For the text-containing cell, return its midpoint in [x, y] coordinate format. 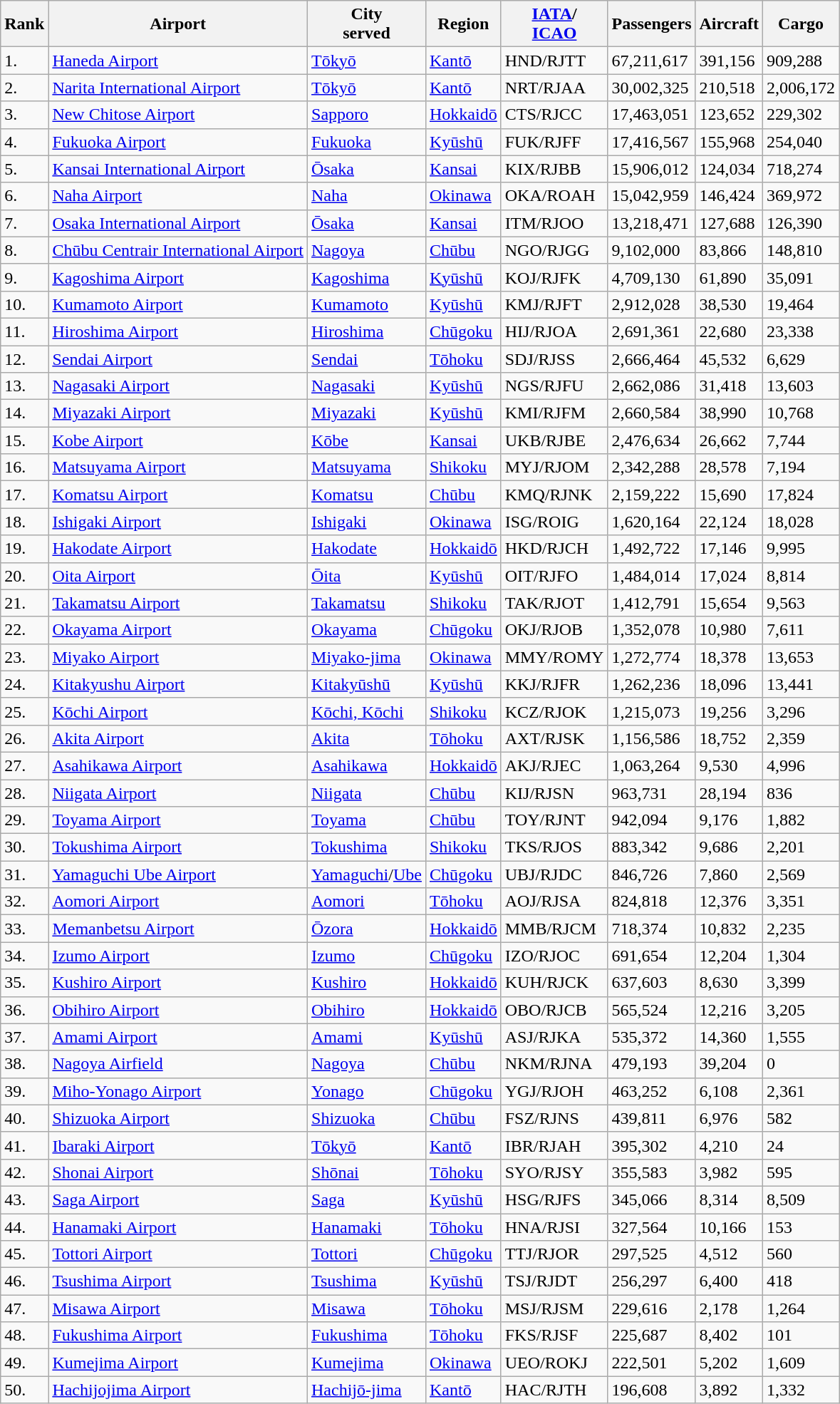
963,731 [651, 793]
44. [24, 1227]
Hakodate Airport [178, 549]
8,509 [801, 1199]
15. [24, 440]
18,096 [730, 684]
TTJ/RJOR [554, 1254]
637,603 [651, 983]
2,569 [801, 874]
Kumejima [367, 1363]
Saga Airport [178, 1199]
Sendai [367, 358]
3. [24, 115]
Misawa [367, 1308]
32. [24, 902]
35,091 [801, 277]
18,028 [801, 522]
Miyazaki [367, 413]
Toyama Airport [178, 820]
297,525 [651, 1254]
2. [24, 88]
155,968 [730, 142]
Hachijō-jima [367, 1390]
Tsushima Airport [178, 1281]
24. [24, 684]
229,302 [801, 115]
36. [24, 1010]
18,752 [730, 738]
31. [24, 874]
2,235 [801, 929]
Niigata Airport [178, 793]
4,210 [730, 1145]
FKS/RJSF [554, 1336]
846,726 [651, 874]
6,976 [730, 1118]
Yamaguchi/Ube [367, 874]
3,892 [730, 1390]
824,818 [651, 902]
TSJ/RJDT [554, 1281]
1,272,774 [651, 657]
Region [463, 24]
225,687 [651, 1336]
Komatsu [367, 495]
49. [24, 1363]
Ōzora [367, 929]
4,512 [730, 1254]
Okayama Airport [178, 630]
Sendai Airport [178, 358]
Nagasaki [367, 386]
13,218,471 [651, 223]
Asahikawa [367, 765]
9,686 [730, 847]
1,352,078 [651, 630]
KMQ/RJNK [554, 495]
1,264 [801, 1308]
1,332 [801, 1390]
Komatsu Airport [178, 495]
2,006,172 [801, 88]
45. [24, 1254]
2,361 [801, 1091]
Asahikawa Airport [178, 765]
Kōbe [367, 440]
Aomori [367, 902]
Shonai Airport [178, 1172]
1,492,722 [651, 549]
1,063,264 [651, 765]
2,691,361 [651, 331]
15,042,959 [651, 196]
Toyama [367, 820]
Matsuyama [367, 468]
40. [24, 1118]
12,376 [730, 902]
7,611 [801, 630]
38. [24, 1064]
210,518 [730, 88]
479,193 [651, 1064]
9,563 [801, 603]
6,629 [801, 358]
Naha [367, 196]
TOY/RJNT [554, 820]
OKA/ROAH [554, 196]
595 [801, 1172]
MMB/RJCM [554, 929]
17. [24, 495]
Aircraft [730, 24]
418 [801, 1281]
23,338 [801, 331]
17,824 [801, 495]
4,709,130 [651, 277]
3,982 [730, 1172]
New Chitose Airport [178, 115]
9,176 [730, 820]
Hakodate [367, 549]
254,040 [801, 142]
YGJ/RJOH [554, 1091]
FSZ/RJNS [554, 1118]
Hiroshima Airport [178, 331]
NGO/RJGG [554, 250]
Obihiro [367, 1010]
Matsuyama Airport [178, 468]
327,564 [651, 1227]
ISG/ROIG [554, 522]
HKD/RJCH [554, 549]
Hiroshima [367, 331]
1,484,014 [651, 576]
IATA/ICAO [554, 24]
Cargo [801, 24]
3,205 [801, 1010]
2,159,222 [651, 495]
14. [24, 413]
UEO/ROKJ [554, 1363]
Osaka International Airport [178, 223]
19,464 [801, 304]
9,530 [730, 765]
582 [801, 1118]
50. [24, 1390]
1,412,791 [651, 603]
28,578 [730, 468]
Sapporo [367, 115]
22,124 [730, 522]
Oita Airport [178, 576]
Nagasaki Airport [178, 386]
Chūbu Centrair International Airport [178, 250]
29. [24, 820]
Tokushima Airport [178, 847]
45,532 [730, 358]
NKM/RJNA [554, 1064]
AXT/RJSK [554, 738]
16. [24, 468]
Kitakyūshū [367, 684]
10,832 [730, 929]
13,603 [801, 386]
12,204 [730, 956]
UKB/RJBE [554, 440]
KIX/RJBB [554, 169]
22,680 [730, 331]
Hanamaki Airport [178, 1227]
8,402 [730, 1336]
37. [24, 1037]
Yamaguchi Ube Airport [178, 874]
HIJ/RJOA [554, 331]
Miyazaki Airport [178, 413]
19,256 [730, 711]
124,034 [730, 169]
11. [24, 331]
10,980 [730, 630]
13,653 [801, 657]
12,216 [730, 1010]
42. [24, 1172]
718,374 [651, 929]
CTS/RJCC [554, 115]
345,066 [651, 1199]
Ibaraki Airport [178, 1145]
1,156,586 [651, 738]
Saga [367, 1199]
Kumamoto [367, 304]
17,024 [730, 576]
13. [24, 386]
Tsushima [367, 1281]
48. [24, 1336]
1,262,236 [651, 684]
Nagoya Airfield [178, 1064]
KUH/RJCK [554, 983]
SYO/RJSY [554, 1172]
463,252 [651, 1091]
1,882 [801, 820]
2,912,028 [651, 304]
2,178 [730, 1308]
Kumamoto Airport [178, 304]
Akita [367, 738]
229,616 [651, 1308]
355,583 [651, 1172]
17,146 [730, 549]
8,814 [801, 576]
KMI/RJFM [554, 413]
28,194 [730, 793]
Aomori Airport [178, 902]
FUK/RJFF [554, 142]
MMY/ROMY [554, 657]
0 [801, 1064]
123,652 [730, 115]
5,202 [730, 1363]
38,530 [730, 304]
Shizuoka Airport [178, 1118]
3,399 [801, 983]
Tottori [367, 1254]
MYJ/RJOM [554, 468]
28. [24, 793]
83,866 [730, 250]
ASJ/RJKA [554, 1037]
Fukuoka [367, 142]
43. [24, 1199]
Misawa Airport [178, 1308]
67,211,617 [651, 61]
Izumo Airport [178, 956]
3,296 [801, 711]
25. [24, 711]
34. [24, 956]
10,768 [801, 413]
12. [24, 358]
4. [24, 142]
2,660,584 [651, 413]
17,416,567 [651, 142]
2,201 [801, 847]
148,810 [801, 250]
2,662,086 [651, 386]
718,274 [801, 169]
153 [801, 1227]
Ōita [367, 576]
196,608 [651, 1390]
Takamatsu Airport [178, 603]
KMJ/RJFT [554, 304]
7,194 [801, 468]
Hachijojima Airport [178, 1390]
565,524 [651, 1010]
19. [24, 549]
13,441 [801, 684]
HND/RJTT [554, 61]
Fukuoka Airport [178, 142]
8. [24, 250]
395,302 [651, 1145]
Tokushima [367, 847]
30. [24, 847]
15,654 [730, 603]
26. [24, 738]
61,890 [730, 277]
31,418 [730, 386]
39,204 [730, 1064]
OIT/RJFO [554, 576]
Amami [367, 1037]
33. [24, 929]
560 [801, 1254]
369,972 [801, 196]
942,094 [651, 820]
20. [24, 576]
Kitakyushu Airport [178, 684]
Airport [178, 24]
Takamatsu [367, 603]
39. [24, 1091]
Miyako Airport [178, 657]
UBJ/RJDC [554, 874]
Shōnai [367, 1172]
23. [24, 657]
6. [24, 196]
2,342,288 [651, 468]
30,002,325 [651, 88]
883,342 [651, 847]
22. [24, 630]
Niigata [367, 793]
KIJ/RJSN [554, 793]
Fukushima [367, 1336]
KOJ/RJFK [554, 277]
691,654 [651, 956]
3,351 [801, 902]
15,906,012 [651, 169]
146,424 [730, 196]
6,108 [730, 1091]
5. [24, 169]
1,304 [801, 956]
TKS/RJOS [554, 847]
Tottori Airport [178, 1254]
NGS/RJFU [554, 386]
2,476,634 [651, 440]
101 [801, 1336]
17,463,051 [651, 115]
14,360 [730, 1037]
535,372 [651, 1037]
IZO/RJOC [554, 956]
21. [24, 603]
Kumejima Airport [178, 1363]
18,378 [730, 657]
Fukushima Airport [178, 1336]
9,995 [801, 549]
Miyako-jima [367, 657]
AKJ/RJEC [554, 765]
Kōchi Airport [178, 711]
Passengers [651, 24]
NRT/RJAA [554, 88]
Kushiro Airport [178, 983]
MSJ/RJSM [554, 1308]
1,609 [801, 1363]
Kagoshima [367, 277]
1,620,164 [651, 522]
46. [24, 1281]
222,501 [651, 1363]
Narita International Airport [178, 88]
8,630 [730, 983]
9. [24, 277]
836 [801, 793]
439,811 [651, 1118]
909,288 [801, 61]
41. [24, 1145]
27. [24, 765]
HSG/RJFS [554, 1199]
Kagoshima Airport [178, 277]
1. [24, 61]
Okayama [367, 630]
HNA/RJSI [554, 1227]
IBR/RJAH [554, 1145]
15,690 [730, 495]
6,400 [730, 1281]
KCZ/RJOK [554, 711]
26,662 [730, 440]
18. [24, 522]
391,156 [730, 61]
Miho-Yonago Airport [178, 1091]
126,390 [801, 223]
Kushiro [367, 983]
7,860 [730, 874]
Memanbetsu Airport [178, 929]
HAC/RJTH [554, 1390]
24 [801, 1145]
KKJ/RJFR [554, 684]
2,666,464 [651, 358]
2,359 [801, 738]
TAK/RJOT [554, 603]
127,688 [730, 223]
Rank [24, 24]
256,297 [651, 1281]
Obihiro Airport [178, 1010]
Kōchi, Kōchi [367, 711]
Kobe Airport [178, 440]
AOJ/RJSA [554, 902]
Akita Airport [178, 738]
OBO/RJCB [554, 1010]
10,166 [730, 1227]
Izumo [367, 956]
Ishigaki Airport [178, 522]
Kansai International Airport [178, 169]
35. [24, 983]
8,314 [730, 1199]
Naha Airport [178, 196]
Shizuoka [367, 1118]
Haneda Airport [178, 61]
7,744 [801, 440]
OKJ/RJOB [554, 630]
SDJ/RJSS [554, 358]
47. [24, 1308]
Ishigaki [367, 522]
9,102,000 [651, 250]
Hanamaki [367, 1227]
7. [24, 223]
Amami Airport [178, 1037]
Cityserved [367, 24]
4,996 [801, 765]
10. [24, 304]
1,555 [801, 1037]
Yonago [367, 1091]
38,990 [730, 413]
ITM/RJOO [554, 223]
1,215,073 [651, 711]
